Return the [x, y] coordinate for the center point of the cell that contains the specified text.  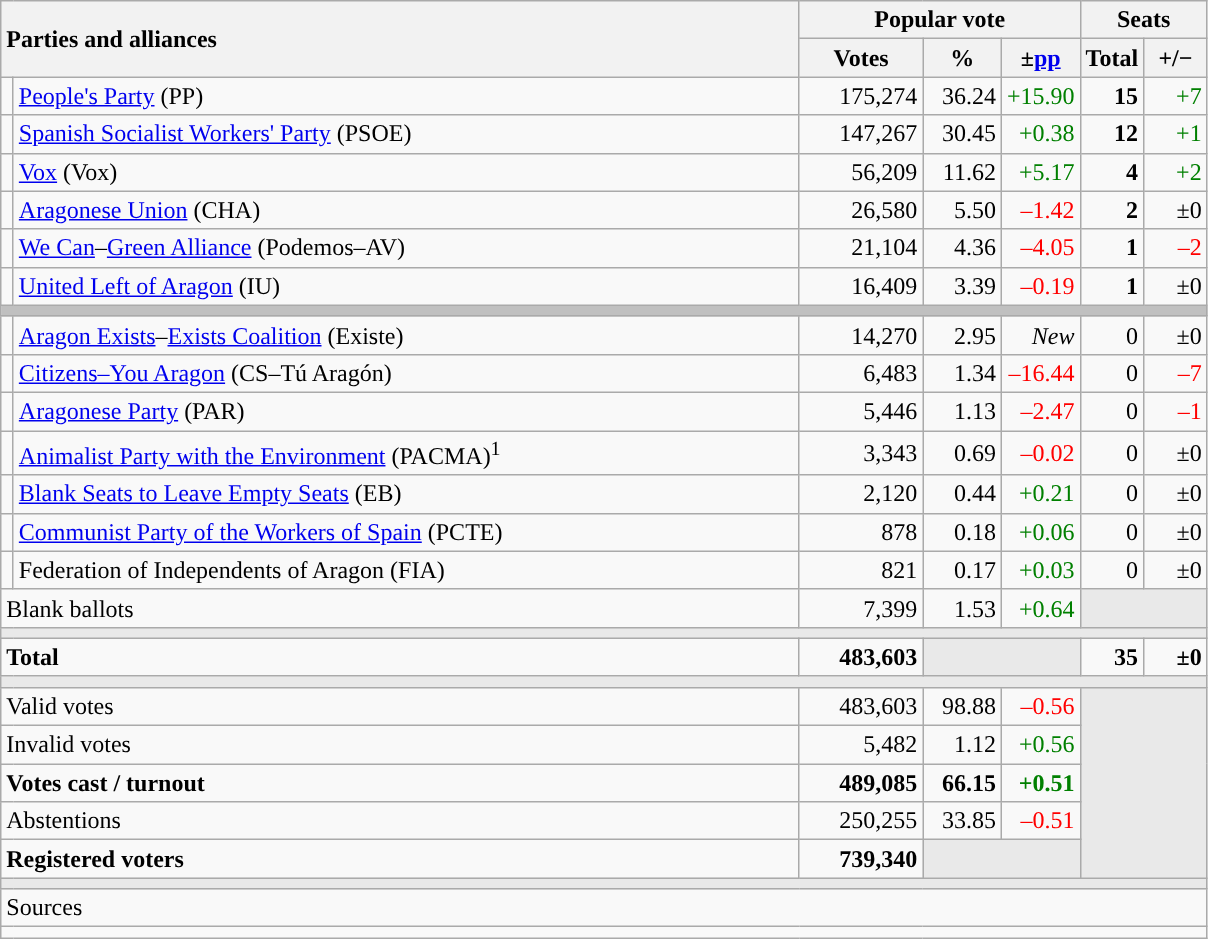
16,409 [861, 286]
11.62 [962, 172]
Federation of Independents of Aragon (FIA) [406, 570]
35 [1112, 657]
5,446 [861, 411]
Aragon Exists–Exists Coalition (Existe) [406, 335]
Seats [1144, 20]
0.44 [962, 494]
+1 [1176, 134]
6,483 [861, 373]
+0.06 [1040, 532]
36.24 [962, 96]
Communist Party of the Workers of Spain (PCTE) [406, 532]
1.12 [962, 745]
Animalist Party with the Environment (PACMA)1 [406, 452]
1.34 [962, 373]
821 [861, 570]
4 [1112, 172]
33.85 [962, 821]
Abstentions [400, 821]
Valid votes [400, 706]
–7 [1176, 373]
+0.56 [1040, 745]
+0.21 [1040, 494]
Spanish Socialist Workers' Party (PSOE) [406, 134]
2.95 [962, 335]
Blank Seats to Leave Empty Seats (EB) [406, 494]
Sources [604, 908]
+5.17 [1040, 172]
26,580 [861, 210]
739,340 [861, 859]
4.36 [962, 248]
3.39 [962, 286]
0.69 [962, 452]
–0.19 [1040, 286]
% [962, 58]
7,399 [861, 608]
+/− [1176, 58]
98.88 [962, 706]
3,343 [861, 452]
489,085 [861, 783]
–4.05 [1040, 248]
5,482 [861, 745]
Aragonese Party (PAR) [406, 411]
5.50 [962, 210]
12 [1112, 134]
–16.44 [1040, 373]
175,274 [861, 96]
–2 [1176, 248]
–0.56 [1040, 706]
Votes cast / turnout [400, 783]
We Can–Green Alliance (Podemos–AV) [406, 248]
–0.02 [1040, 452]
0.18 [962, 532]
New [1040, 335]
+0.51 [1040, 783]
+15.90 [1040, 96]
±pp [1040, 58]
Citizens–You Aragon (CS–Tú Aragón) [406, 373]
878 [861, 532]
–2.47 [1040, 411]
–0.51 [1040, 821]
2,120 [861, 494]
+2 [1176, 172]
66.15 [962, 783]
–1.42 [1040, 210]
250,255 [861, 821]
Parties and alliances [400, 39]
21,104 [861, 248]
+0.38 [1040, 134]
Popular vote [940, 20]
+7 [1176, 96]
Registered voters [400, 859]
Vox (Vox) [406, 172]
1.53 [962, 608]
Aragonese Union (CHA) [406, 210]
People's Party (PP) [406, 96]
United Left of Aragon (IU) [406, 286]
–1 [1176, 411]
Blank ballots [400, 608]
Invalid votes [400, 745]
1.13 [962, 411]
15 [1112, 96]
+0.64 [1040, 608]
147,267 [861, 134]
0.17 [962, 570]
2 [1112, 210]
Votes [861, 58]
14,270 [861, 335]
+0.03 [1040, 570]
56,209 [861, 172]
30.45 [962, 134]
